Capture the cell that displays the provided text and extract its (x, y) central coordinate. 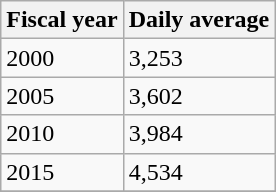
2000 (62, 58)
2005 (62, 96)
2010 (62, 134)
3,253 (199, 58)
Daily average (199, 20)
2015 (62, 172)
Fiscal year (62, 20)
3,602 (199, 96)
3,984 (199, 134)
4,534 (199, 172)
